Output the (X, Y) coordinate of the center of the cell containing the given text.  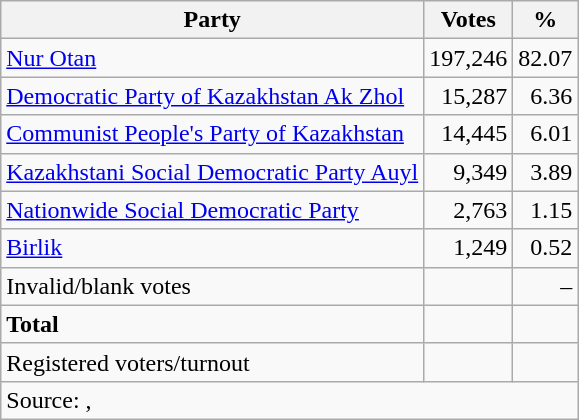
3.89 (546, 172)
0.52 (546, 248)
Communist People's Party of Kazakhstan (212, 134)
1,249 (468, 248)
% (546, 20)
Nur Otan (212, 58)
Kazakhstani Social Democratic Party Auyl (212, 172)
Total (212, 324)
6.01 (546, 134)
14,445 (468, 134)
– (546, 286)
Registered voters/turnout (212, 362)
1.15 (546, 210)
Democratic Party of Kazakhstan Ak Zhol (212, 96)
82.07 (546, 58)
Votes (468, 20)
9,349 (468, 172)
Invalid/blank votes (212, 286)
6.36 (546, 96)
Source: , (290, 400)
Nationwide Social Democratic Party (212, 210)
Birlik (212, 248)
15,287 (468, 96)
2,763 (468, 210)
Party (212, 20)
197,246 (468, 58)
